From the cell containing the given text, extract its center point as (X, Y) coordinate. 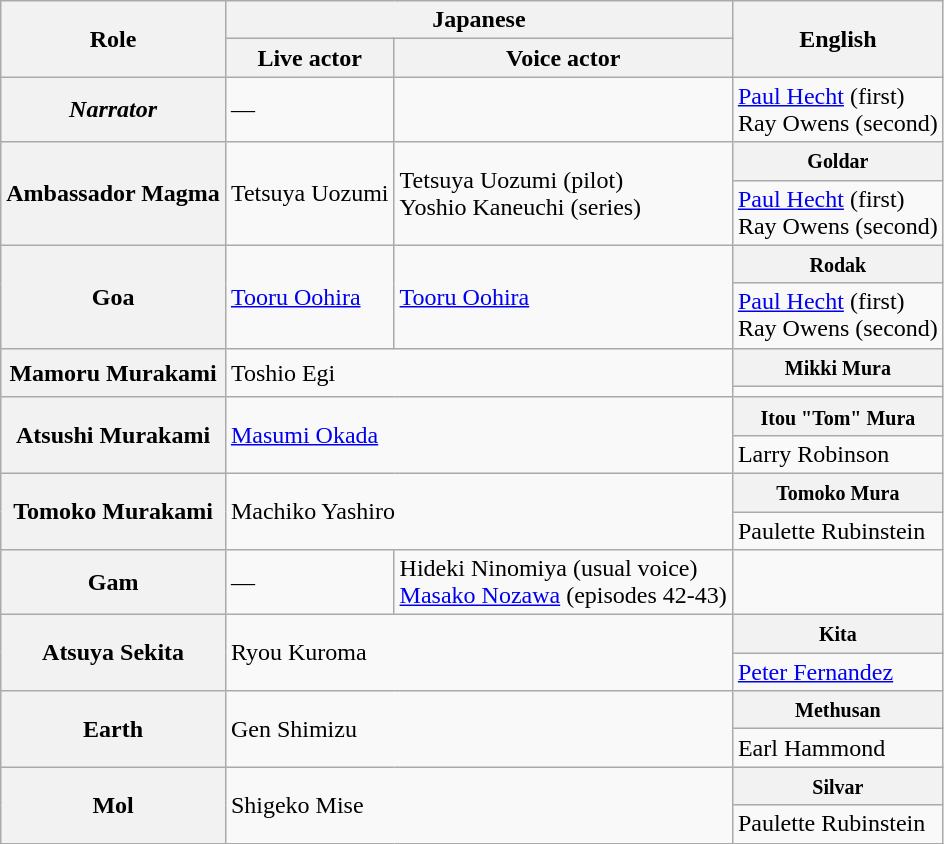
Tomoko Mura (838, 492)
Machiko Yashiro (478, 511)
Masumi Okada (478, 435)
Shigeko Mise (478, 805)
Silvar (838, 786)
Narrator (114, 110)
Tetsuya Uozumi (pilot)Yoshio Kaneuchi (series) (563, 194)
Rodak (838, 264)
Voice actor (563, 58)
Mamoru Murakami (114, 372)
Ryou Kuroma (478, 653)
Earth (114, 729)
Tomoko Murakami (114, 511)
Itou "Tom" Mura (838, 416)
Toshio Egi (478, 372)
Live actor (310, 58)
Gam (114, 582)
Mikki Mura (838, 367)
English (838, 39)
Ambassador Magma (114, 194)
Peter Fernandez (838, 672)
Goldar (838, 161)
Methusan (838, 710)
Hideki Ninomiya (usual voice)Masako Nozawa (episodes 42-43) (563, 582)
Gen Shimizu (478, 729)
Tetsuya Uozumi (310, 194)
Atsuya Sekita (114, 653)
Japanese (478, 20)
Role (114, 39)
Earl Hammond (838, 748)
Larry Robinson (838, 454)
Goa (114, 296)
Atsushi Murakami (114, 435)
Kita (838, 634)
Mol (114, 805)
